Search for the cell housing the specified text and yield its (X, Y) center coordinate. 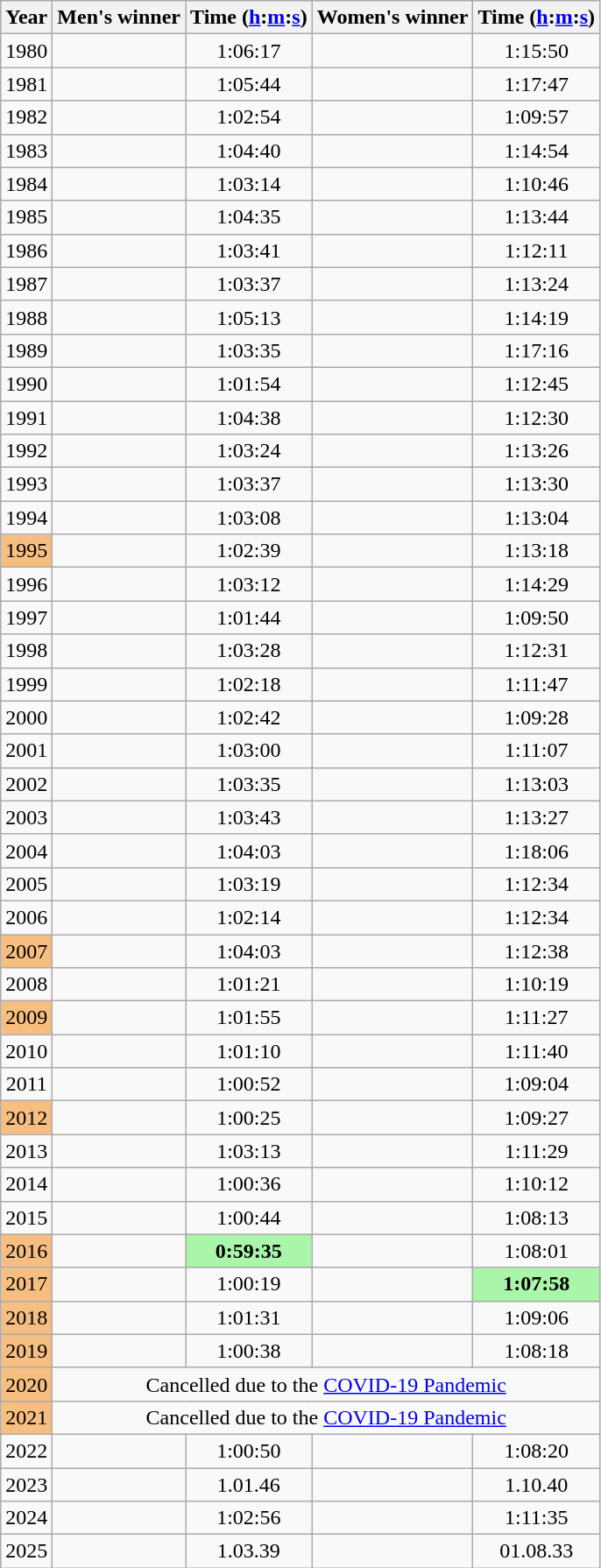
1:02:14 (249, 917)
1984 (26, 184)
2005 (26, 884)
1999 (26, 684)
1:08:01 (536, 1251)
1:14:29 (536, 584)
1991 (26, 418)
1:11:47 (536, 684)
1:17:47 (536, 84)
2008 (26, 985)
2003 (26, 817)
1:01:55 (249, 1018)
1:02:39 (249, 551)
1:03:43 (249, 817)
1:03:24 (249, 451)
1989 (26, 350)
2006 (26, 917)
1:18:06 (536, 851)
1:03:08 (249, 518)
2025 (26, 1551)
1:13:27 (536, 817)
1:15:50 (536, 51)
2015 (26, 1218)
1:09:57 (536, 117)
1994 (26, 518)
1:01:44 (249, 618)
2021 (26, 1417)
1:05:44 (249, 84)
1:01:10 (249, 1051)
2023 (26, 1485)
2019 (26, 1351)
1:02:42 (249, 717)
1:02:56 (249, 1518)
1:11:07 (536, 751)
1:13:24 (536, 284)
1:13:04 (536, 518)
1:17:16 (536, 350)
1:11:27 (536, 1018)
1:03:28 (249, 651)
2022 (26, 1451)
1987 (26, 284)
2010 (26, 1051)
1:03:41 (249, 251)
1:11:40 (536, 1051)
2014 (26, 1184)
2004 (26, 851)
2024 (26, 1518)
1:10:19 (536, 985)
2018 (26, 1317)
2013 (26, 1151)
1:08:13 (536, 1218)
1:03:12 (249, 584)
1:09:28 (536, 717)
1982 (26, 117)
1:12:11 (536, 251)
1:00:25 (249, 1118)
1:03:13 (249, 1151)
1:00:36 (249, 1184)
1:01:31 (249, 1317)
2012 (26, 1118)
2001 (26, 751)
1:06:17 (249, 51)
1:01:21 (249, 985)
1997 (26, 618)
2020 (26, 1384)
1:14:19 (536, 317)
1990 (26, 384)
1:13:26 (536, 451)
Year (26, 18)
1:12:38 (536, 950)
1.01.46 (249, 1485)
1996 (26, 584)
1985 (26, 217)
1993 (26, 484)
1:00:38 (249, 1351)
1:09:27 (536, 1118)
1:10:46 (536, 184)
2016 (26, 1251)
1981 (26, 84)
1:04:40 (249, 151)
1:04:38 (249, 418)
Women's winner (392, 18)
1:13:18 (536, 551)
1995 (26, 551)
1:08:18 (536, 1351)
1:10:12 (536, 1184)
1:13:30 (536, 484)
2007 (26, 950)
1980 (26, 51)
1:11:29 (536, 1151)
1983 (26, 151)
1:12:45 (536, 384)
1:03:14 (249, 184)
1:00:19 (249, 1284)
1.03.39 (249, 1551)
1:14:54 (536, 151)
1:09:06 (536, 1317)
1:05:13 (249, 317)
1998 (26, 651)
1:01:54 (249, 384)
1:00:52 (249, 1084)
2011 (26, 1084)
1:04:35 (249, 217)
2017 (26, 1284)
0:59:35 (249, 1251)
1:02:54 (249, 117)
Men's winner (119, 18)
1:13:44 (536, 217)
1:03:00 (249, 751)
1:12:31 (536, 651)
1:07:58 (536, 1284)
1986 (26, 251)
01.08.33 (536, 1551)
1:02:18 (249, 684)
1.10.40 (536, 1485)
1:08:20 (536, 1451)
2002 (26, 784)
1:00:50 (249, 1451)
1:03:19 (249, 884)
1:09:50 (536, 618)
1992 (26, 451)
1988 (26, 317)
1:12:30 (536, 418)
2009 (26, 1018)
2000 (26, 717)
1:00:44 (249, 1218)
1:11:35 (536, 1518)
1:13:03 (536, 784)
1:09:04 (536, 1084)
